Scan for the cell matching the given text and deliver its [X, Y] coordinate at center. 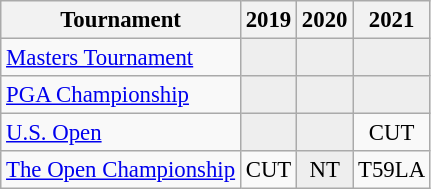
T59LA [392, 170]
Tournament [121, 20]
PGA Championship [121, 95]
NT [325, 170]
2021 [392, 20]
2020 [325, 20]
U.S. Open [121, 133]
2019 [268, 20]
The Open Championship [121, 170]
Masters Tournament [121, 58]
